Pinpoint the cell where the given text exists, returning its [x, y] midpoint coordinate. 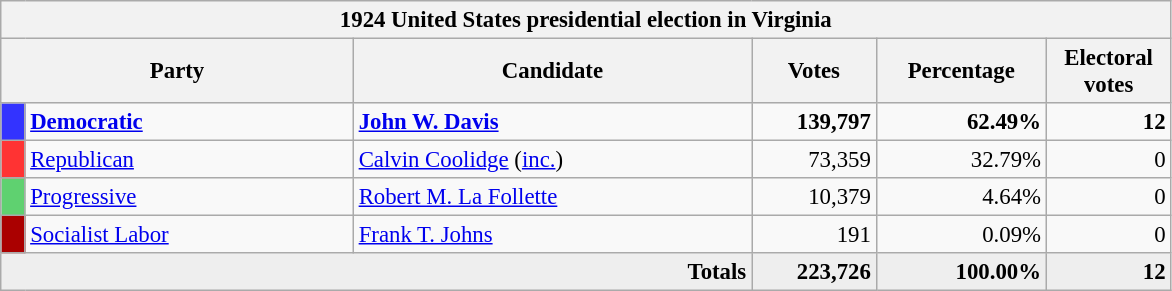
32.79% [961, 160]
4.64% [961, 197]
Robert M. La Follette [552, 197]
Calvin Coolidge (inc.) [552, 160]
191 [814, 235]
Progressive [189, 197]
Votes [814, 72]
Electoral votes [1108, 72]
Democratic [189, 122]
Candidate [552, 72]
62.49% [961, 122]
Socialist Labor [189, 235]
73,359 [814, 160]
10,379 [814, 197]
Republican [189, 160]
12 [1108, 122]
0.09% [961, 235]
Frank T. Johns [552, 235]
Percentage [961, 72]
1924 United States presidential election in Virginia [586, 20]
139,797 [814, 122]
John W. Davis [552, 122]
Party [178, 72]
